Identify which cell holds the provided text, then report its (x, y) central coordinate. 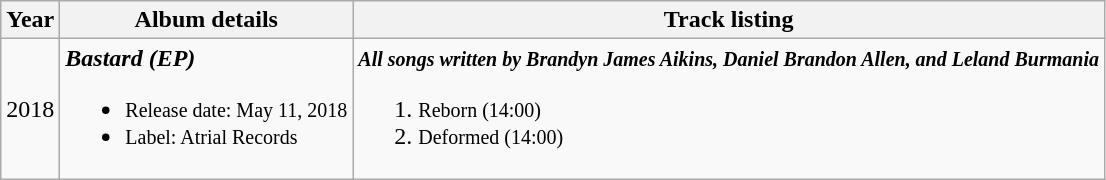
Year (30, 20)
All songs written by Brandyn James Aikins, Daniel Brandon Allen, and Leland BurmaniaReborn (14:00)Deformed (14:00) (729, 109)
Bastard (EP)Release date: May 11, 2018Label: Atrial Records (206, 109)
2018 (30, 109)
Album details (206, 20)
Track listing (729, 20)
